Output the (X, Y) coordinate of the center of the cell containing the given text.  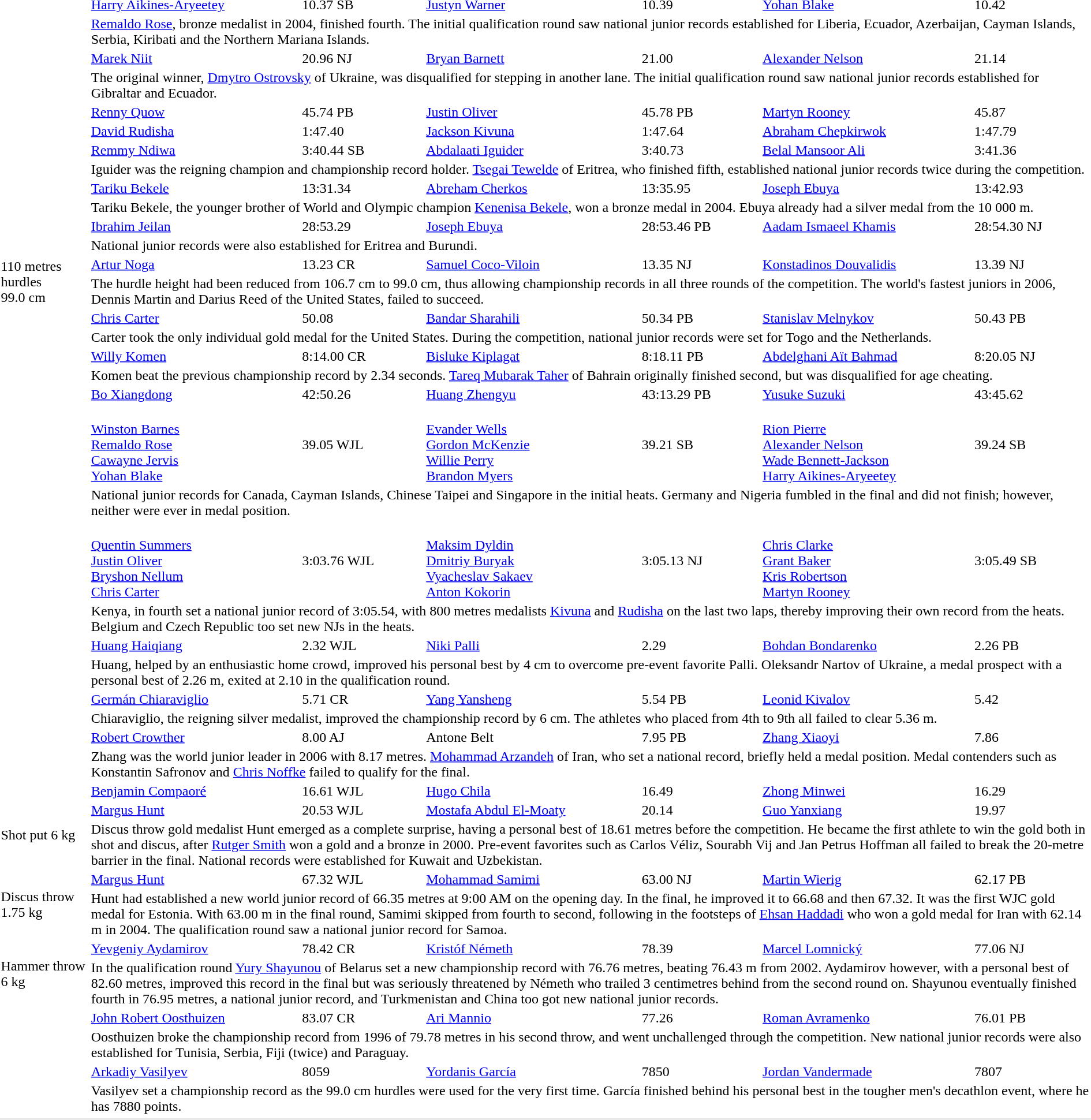
8.00 AJ (363, 737)
45.87 (1032, 112)
1:47.40 (363, 131)
5.54 PB (700, 699)
Marek Niit (195, 58)
Hammer throw 6 kg (44, 973)
50.43 PB (1032, 318)
7.95 PB (700, 737)
50.34 PB (700, 318)
Yusuke Suzuki (867, 394)
3:03.76 WJL (363, 561)
8:14.00 CR (363, 356)
45.78 PB (700, 112)
13.23 CR (363, 264)
Jackson Kivuna (532, 131)
5.42 (1032, 699)
National junior records were also established for Eritrea and Burundi. (591, 245)
28:53.46 PB (700, 226)
16.61 WJL (363, 791)
7.86 (1032, 737)
Evander WellsGordon McKenzieWillie PerryBrandon Myers (532, 445)
Bryan Barnett (532, 58)
42:50.26 (363, 394)
Quentin SummersJustin OliverBryshon NellumChris Carter (195, 561)
Huang Haiqiang (195, 645)
Abraham Chepkirwok (867, 131)
Justin Oliver (532, 112)
20.14 (700, 810)
Roman Avramenko (867, 1018)
Aadam Ismaeel Khamis (867, 226)
Marcel Lomnický (867, 949)
13:31.34 (363, 188)
John Robert Oosthuizen (195, 1018)
Jordan Vandermade (867, 1072)
Chris ClarkeGrant BakerKris RobertsonMartyn Rooney (867, 561)
21.00 (700, 58)
43:45.62 (1032, 394)
Martyn Rooney (867, 112)
Yordanis García (532, 1072)
Abreham Cherkos (532, 188)
Alexander Nelson (867, 58)
13.39 NJ (1032, 264)
Niki Palli (532, 645)
13:35.95 (700, 188)
2.32 WJL (363, 645)
77.26 (700, 1018)
Zhong Minwei (867, 791)
Samuel Coco-Viloin (532, 264)
Konstadinos Douvalidis (867, 264)
21.14 (1032, 58)
Arkadiy Vasilyev (195, 1072)
Tariku Bekele (195, 188)
39.21 SB (700, 445)
45.74 PB (363, 112)
16.49 (700, 791)
2.26 PB (1032, 645)
Abdelghani Aït Bahmad (867, 356)
8:20.05 NJ (1032, 356)
Shot put 6 kg (44, 835)
3:40.44 SB (363, 150)
Guo Yanxiang (867, 810)
Robert Crowther (195, 737)
3:40.73 (700, 150)
110 metres hurdles 99.0 cm (44, 282)
3:05.49 SB (1032, 561)
8:18.11 PB (700, 356)
20.96 NJ (363, 58)
3:41.36 (1032, 150)
Hugo Chila (532, 791)
43:13.29 PB (700, 394)
Yang Yansheng (532, 699)
Huang Zhengyu (532, 394)
7807 (1032, 1072)
Zhang Xiaoyi (867, 737)
76.01 PB (1032, 1018)
13.35 NJ (700, 264)
78.42 CR (363, 949)
77.06 NJ (1032, 949)
Stanislav Melnykov (867, 318)
Leonid Kivalov (867, 699)
Renny Quow (195, 112)
20.53 WJL (363, 810)
Martin Wierig (867, 879)
Antone Belt (532, 737)
Mohammad Samimi (532, 879)
50.08 (363, 318)
83.07 CR (363, 1018)
Germán Chiaraviglio (195, 699)
Mostafa Abdul El-Moaty (532, 810)
Bohdan Bondarenko (867, 645)
16.29 (1032, 791)
1:47.79 (1032, 131)
Willy Komen (195, 356)
39.05 WJL (363, 445)
39.24 SB (1032, 445)
62.17 PB (1032, 879)
Discus throw 1.75 kg (44, 904)
1:47.64 (700, 131)
Belal Mansoor Ali (867, 150)
5.71 CR (363, 699)
7850 (700, 1072)
67.32 WJL (363, 879)
Artur Noga (195, 264)
63.00 NJ (700, 879)
Abdalaati Iguider (532, 150)
Bisluke Kiplagat (532, 356)
78.39 (700, 949)
19.97 (1032, 810)
Ari Mannio (532, 1018)
Bo Xiangdong (195, 394)
Winston BarnesRemaldo RoseCawayne JervisYohan Blake (195, 445)
David Rudisha (195, 131)
13:42.93 (1032, 188)
Yevgeniy Aydamirov (195, 949)
Benjamin Compaoré (195, 791)
Remmy Ndiwa (195, 150)
Maksim DyldinDmitriy BuryakVyacheslav SakaevAnton Kokorin (532, 561)
28:54.30 NJ (1032, 226)
Bandar Sharahili (532, 318)
Kristóf Németh (532, 949)
2.29 (700, 645)
Rion PierreAlexander NelsonWade Bennett-JacksonHarry Aikines-Aryeetey (867, 445)
8059 (363, 1072)
3:05.13 NJ (700, 561)
Chris Carter (195, 318)
Ibrahim Jeilan (195, 226)
28:53.29 (363, 226)
